Pinpoint the cell where the given text exists, returning its [x, y] midpoint coordinate. 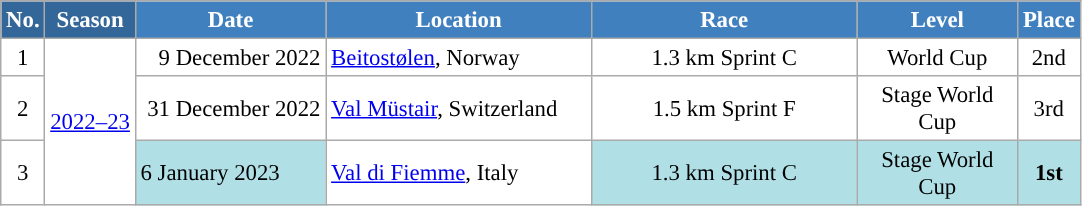
2022–23 [90, 122]
6 January 2023 [230, 174]
No. [23, 20]
2 [23, 108]
1 [23, 58]
Val di Fiemme, Italy [459, 174]
Val Müstair, Switzerland [459, 108]
Place [1049, 20]
3rd [1049, 108]
1st [1049, 174]
1.5 km Sprint F [724, 108]
9 December 2022 [230, 58]
3 [23, 174]
Beitostølen, Norway [459, 58]
Date [230, 20]
Season [90, 20]
World Cup [938, 58]
Level [938, 20]
31 December 2022 [230, 108]
Race [724, 20]
Location [459, 20]
2nd [1049, 58]
